Locate the cell with the specified text and output its [X, Y] center coordinate. 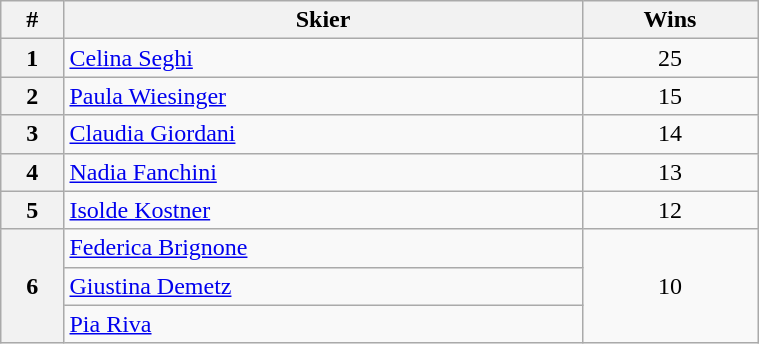
1 [32, 58]
15 [670, 96]
25 [670, 58]
Nadia Fanchini [323, 172]
Celina Seghi [323, 58]
Skier [323, 20]
6 [32, 286]
12 [670, 210]
14 [670, 134]
Federica Brignone [323, 248]
4 [32, 172]
Paula Wiesinger [323, 96]
5 [32, 210]
Isolde Kostner [323, 210]
Pia Riva [323, 324]
2 [32, 96]
3 [32, 134]
13 [670, 172]
Claudia Giordani [323, 134]
Wins [670, 20]
10 [670, 286]
# [32, 20]
Giustina Demetz [323, 286]
